Output the (x, y) coordinate of the center of the cell containing the given text.  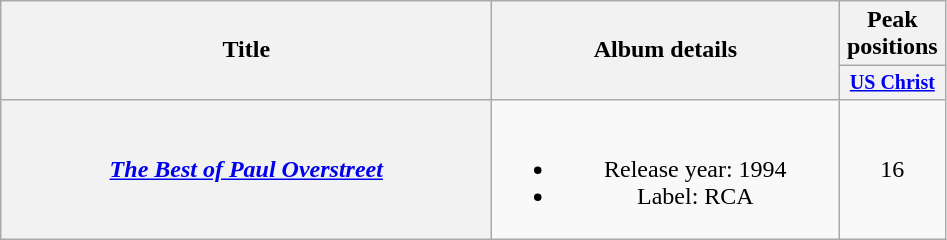
Release year: 1994Label: RCA (666, 169)
Album details (666, 50)
US Christ (892, 82)
Peak positions (892, 34)
Title (246, 50)
The Best of Paul Overstreet (246, 169)
16 (892, 169)
